Identify which cell holds the provided text, then report its [X, Y] central coordinate. 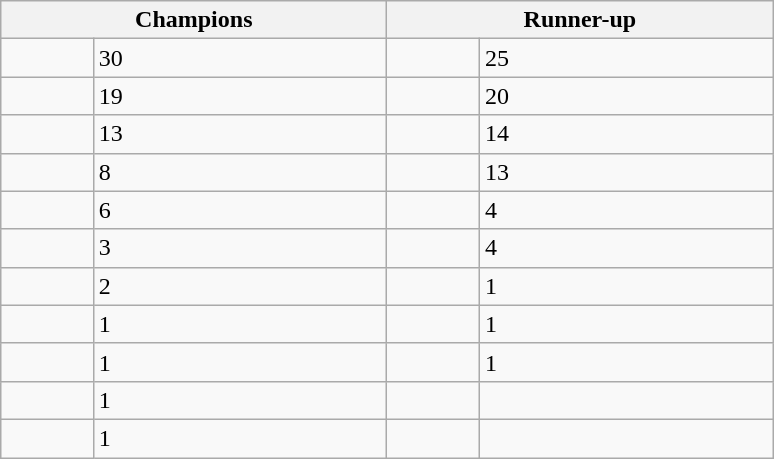
19 [240, 96]
Champions [194, 20]
Runner-up [580, 20]
6 [240, 210]
3 [240, 248]
8 [240, 172]
2 [240, 286]
14 [626, 134]
20 [626, 96]
25 [626, 58]
30 [240, 58]
